Scan for the cell matching the given text and deliver its (x, y) coordinate at center. 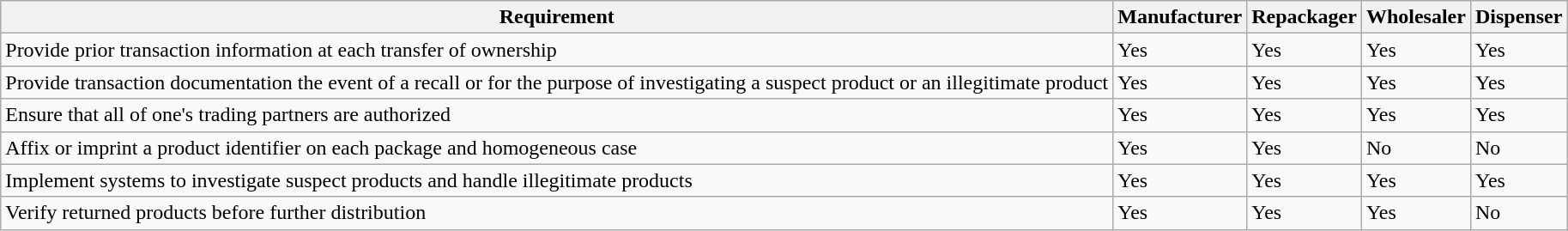
Implement systems to investigate suspect products and handle illegitimate products (557, 180)
Wholesaler (1416, 17)
Repackager (1305, 17)
Requirement (557, 17)
Provide transaction documentation the event of a recall or for the purpose of investigating a suspect product or an illegitimate product (557, 82)
Affix or imprint a product identifier on each package and homogeneous case (557, 148)
Provide prior transaction information at each transfer of ownership (557, 50)
Dispenser (1518, 17)
Manufacturer (1180, 17)
Verify returned products before further distribution (557, 213)
Ensure that all of one's trading partners are authorized (557, 115)
